Capture the cell that displays the provided text and extract its (X, Y) central coordinate. 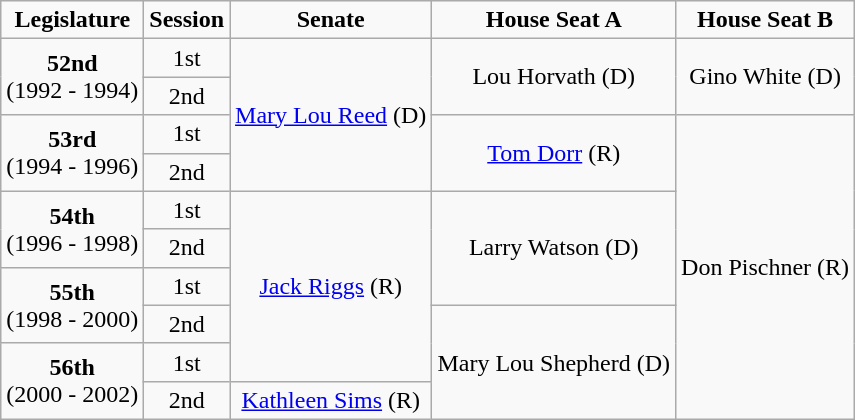
Legislature (72, 20)
Mary Lou Reed (D) (331, 115)
54th (1996 - 1998) (72, 229)
Tom Dorr (R) (554, 153)
House Seat A (554, 20)
Lou Horvath (D) (554, 77)
Senate (331, 20)
Larry Watson (D) (554, 248)
House Seat B (766, 20)
53rd (1994 - 1996) (72, 153)
56th (2000 - 2002) (72, 381)
Jack Riggs (R) (331, 286)
Don Pischner (R) (766, 267)
Mary Lou Shepherd (D) (554, 362)
52nd (1992 - 1994) (72, 77)
Gino White (D) (766, 77)
Session (187, 20)
55th (1998 - 2000) (72, 305)
Kathleen Sims (R) (331, 400)
